Extract the [X, Y] coordinate from the center of the cell holding the provided text.  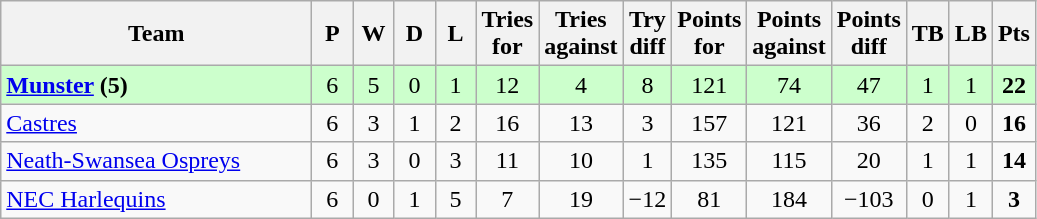
10 [581, 161]
184 [789, 199]
Neath-Swansea Ospreys [156, 161]
Castres [156, 123]
Tries against [581, 34]
Tries for [508, 34]
D [414, 34]
W [374, 34]
−103 [868, 199]
Team [156, 34]
4 [581, 85]
11 [508, 161]
Try diff [648, 34]
12 [508, 85]
P [332, 34]
Points diff [868, 34]
47 [868, 85]
Munster (5) [156, 85]
7 [508, 199]
13 [581, 123]
−12 [648, 199]
14 [1014, 161]
L [456, 34]
TB [928, 34]
20 [868, 161]
NEC Harlequins [156, 199]
81 [710, 199]
74 [789, 85]
Points for [710, 34]
135 [710, 161]
115 [789, 161]
8 [648, 85]
LB [970, 34]
157 [710, 123]
22 [1014, 85]
19 [581, 199]
Points against [789, 34]
Pts [1014, 34]
36 [868, 123]
